Pinpoint the cell where the given text exists, returning its (X, Y) midpoint coordinate. 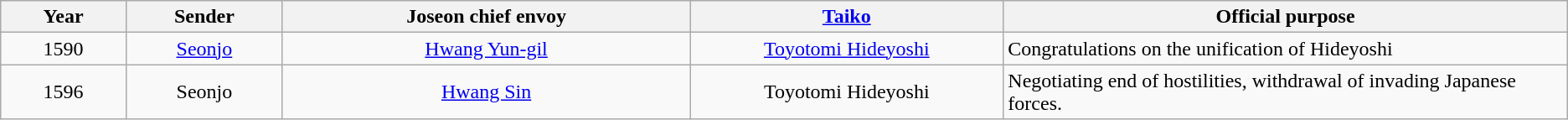
Sender (204, 17)
Hwang Sin (486, 92)
Taiko (847, 17)
1590 (64, 49)
Hwang Yun-gil (486, 49)
Congratulations on the unification of Hideyoshi (1285, 49)
Year (64, 17)
Negotiating end of hostilities, withdrawal of invading Japanese forces. (1285, 92)
1596 (64, 92)
Official purpose (1285, 17)
Joseon chief envoy (486, 17)
